Extract the [X, Y] coordinate from the center of the cell holding the provided text.  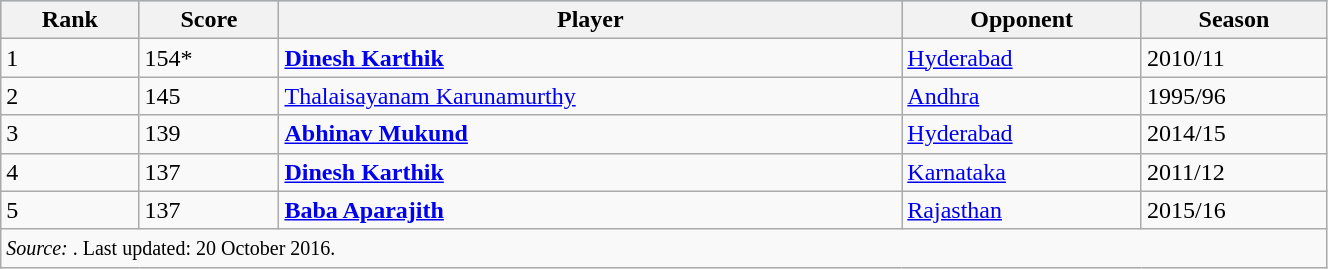
2014/15 [1234, 134]
Source: . Last updated: 20 October 2016. [664, 248]
Score [209, 20]
1995/96 [1234, 96]
145 [209, 96]
Rank [70, 20]
Andhra [1022, 96]
139 [209, 134]
Baba Aparajith [590, 210]
Rajasthan [1022, 210]
4 [70, 172]
5 [70, 210]
Abhinav Mukund [590, 134]
2010/11 [1234, 58]
2011/12 [1234, 172]
2 [70, 96]
Season [1234, 20]
Player [590, 20]
Thalaisayanam Karunamurthy [590, 96]
Karnataka [1022, 172]
154* [209, 58]
2015/16 [1234, 210]
Opponent [1022, 20]
3 [70, 134]
1 [70, 58]
